Output the [X, Y] coordinate of the center of the cell containing the given text.  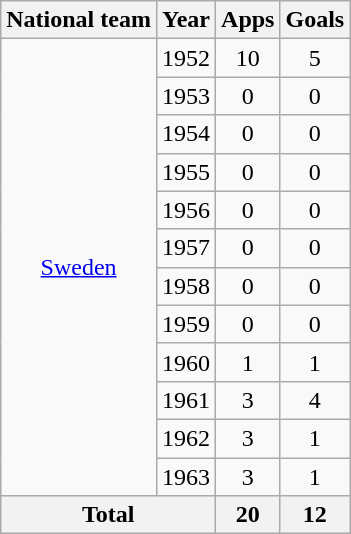
1956 [186, 210]
4 [315, 400]
1958 [186, 286]
1955 [186, 172]
1952 [186, 58]
Goals [315, 20]
1953 [186, 96]
20 [248, 515]
1960 [186, 362]
1957 [186, 248]
Year [186, 20]
1962 [186, 438]
1963 [186, 477]
1954 [186, 134]
National team [79, 20]
1961 [186, 400]
12 [315, 515]
Total [108, 515]
10 [248, 58]
Apps [248, 20]
5 [315, 58]
Sweden [79, 268]
1959 [186, 324]
